Output the [x, y] coordinate of the center of the cell containing the given text.  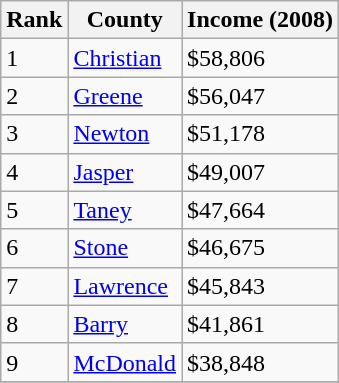
County [125, 20]
Greene [125, 96]
Jasper [125, 172]
Rank [34, 20]
$56,047 [260, 96]
7 [34, 286]
5 [34, 210]
Taney [125, 210]
$46,675 [260, 248]
Lawrence [125, 286]
Barry [125, 324]
4 [34, 172]
$38,848 [260, 362]
1 [34, 58]
$51,178 [260, 134]
$41,861 [260, 324]
3 [34, 134]
$45,843 [260, 286]
6 [34, 248]
Newton [125, 134]
2 [34, 96]
Income (2008) [260, 20]
$47,664 [260, 210]
McDonald [125, 362]
9 [34, 362]
$49,007 [260, 172]
$58,806 [260, 58]
Stone [125, 248]
Christian [125, 58]
8 [34, 324]
